Determine the [X, Y] coordinate at the center of the cell enclosing the given text.  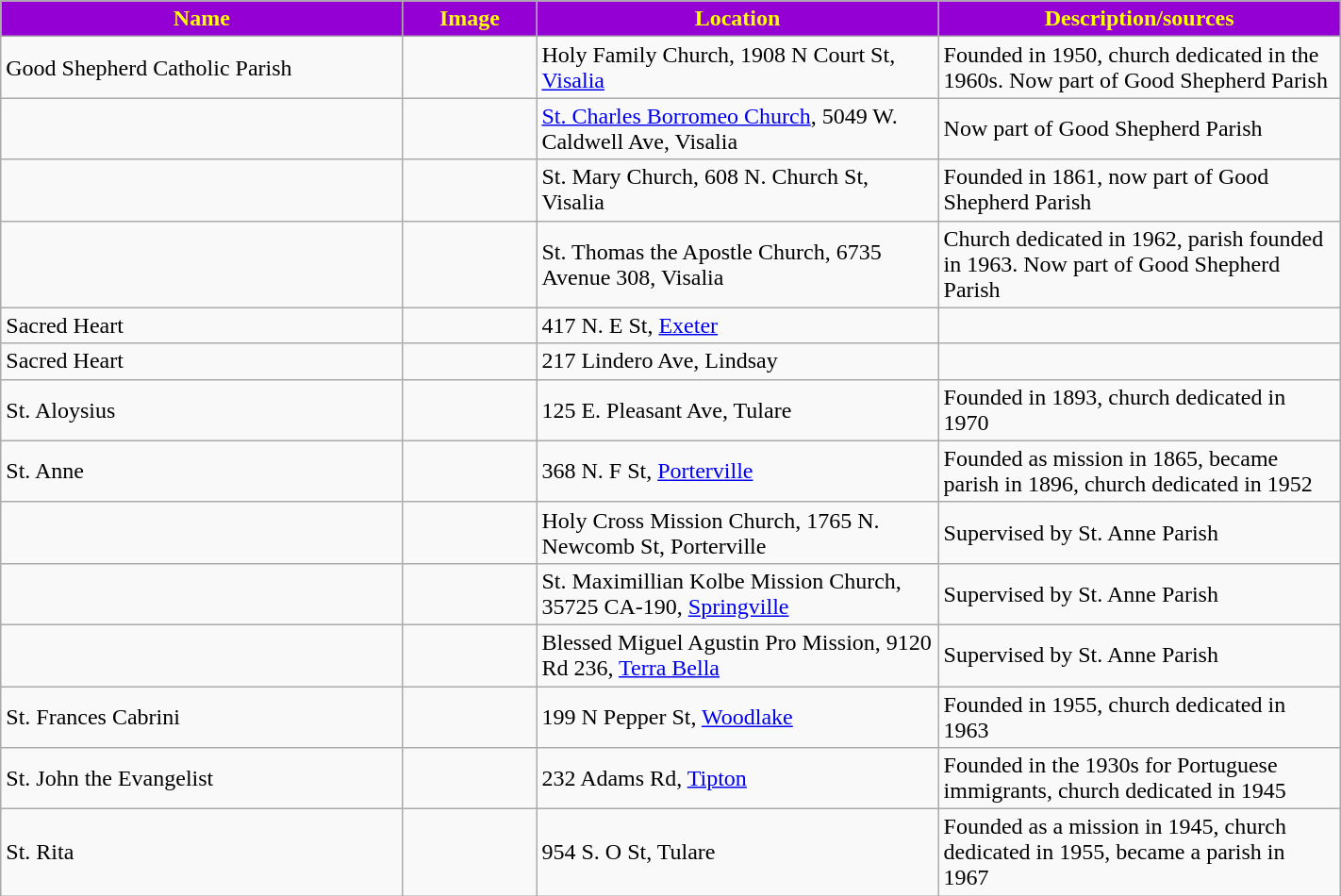
St. Rita [202, 853]
125 E. Pleasant Ave, Tulare [737, 409]
St. Mary Church, 608 N. Church St, Visalia [737, 191]
Founded in 1861, now part of Good Shepherd Parish [1139, 191]
954 S. O St, Tulare [737, 853]
Founded in the 1930s for Portuguese immigrants, church dedicated in 1945 [1139, 779]
St. Charles Borromeo Church, 5049 W. Caldwell Ave, Visalia [737, 128]
Blessed Miguel Agustin Pro Mission, 9120 Rd 236, Terra Bella [737, 655]
Founded in 1950, church dedicated in the 1960s. Now part of Good Shepherd Parish [1139, 68]
Founded in 1893, church dedicated in 1970 [1139, 409]
Location [737, 19]
Church dedicated in 1962, parish founded in 1963. Now part of Good Shepherd Parish [1139, 264]
368 N. F St, Porterville [737, 472]
Description/sources [1139, 19]
217 Lindero Ave, Lindsay [737, 361]
St. Anne [202, 472]
Founded as a mission in 1945, church dedicated in 1955, became a parish in 1967 [1139, 853]
St. Aloysius [202, 409]
St. Thomas the Apostle Church, 6735 Avenue 308, Visalia [737, 264]
St. Maximillian Kolbe Mission Church, 35725 CA-190, Springville [737, 594]
Image [470, 19]
199 N Pepper St, Woodlake [737, 717]
St. Frances Cabrini [202, 717]
St. John the Evangelist [202, 779]
Founded as mission in 1865, became parish in 1896, church dedicated in 1952 [1139, 472]
Founded in 1955, church dedicated in 1963 [1139, 717]
Good Shepherd Catholic Parish [202, 68]
417 N. E St, Exeter [737, 325]
232 Adams Rd, Tipton [737, 779]
Name [202, 19]
Now part of Good Shepherd Parish [1139, 128]
Holy Cross Mission Church, 1765 N. Newcomb St, Porterville [737, 532]
Holy Family Church, 1908 N Court St, Visalia [737, 68]
